Determine the [x, y] coordinate at the center of the cell enclosing the given text.  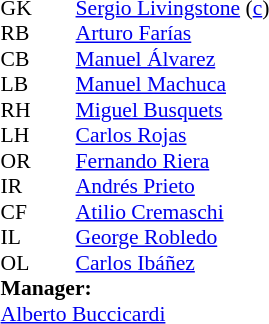
OR [20, 161]
OL [20, 263]
IL [20, 237]
CF [20, 212]
LH [20, 135]
LB [20, 85]
RB [20, 33]
RH [20, 110]
CB [20, 59]
IR [20, 187]
